Output the [X, Y] coordinate of the center of the cell containing the given text.  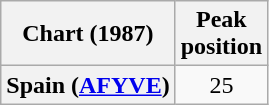
25 [221, 85]
Peakposition [221, 34]
Chart (1987) [88, 34]
Spain (AFYVE) [88, 85]
